Output the [x, y] coordinate of the center of the cell containing the given text.  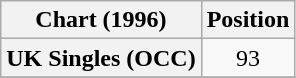
Chart (1996) [101, 20]
Position [248, 20]
93 [248, 58]
UK Singles (OCC) [101, 58]
